From the cell containing the given text, extract its center point as (x, y) coordinate. 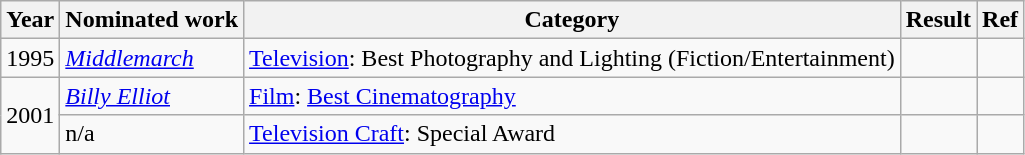
Year (30, 20)
Billy Elliot (152, 96)
Middlemarch (152, 58)
Category (572, 20)
2001 (30, 115)
Nominated work (152, 20)
Result (938, 20)
Ref (1000, 20)
n/a (152, 134)
Film: Best Cinematography (572, 96)
Television Craft: Special Award (572, 134)
Television: Best Photography and Lighting (Fiction/Entertainment) (572, 58)
1995 (30, 58)
